Identify which cell holds the provided text, then report its [x, y] central coordinate. 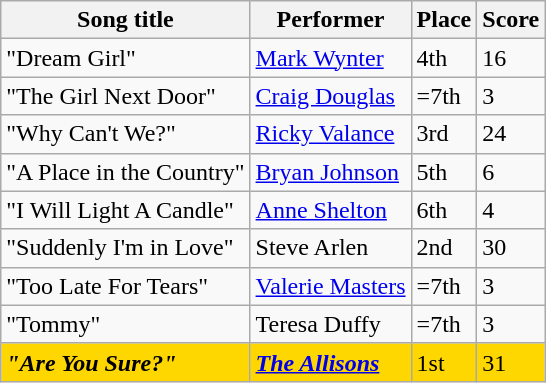
Steve Arlen [330, 248]
1st [444, 362]
16 [511, 58]
"Dream Girl" [126, 58]
Performer [330, 20]
4 [511, 210]
4th [444, 58]
Mark Wynter [330, 58]
"Suddenly I'm in Love" [126, 248]
Song title [126, 20]
Ricky Valance [330, 134]
Score [511, 20]
Place [444, 20]
The Allisons [330, 362]
"I Will Light A Candle" [126, 210]
6th [444, 210]
6 [511, 172]
2nd [444, 248]
31 [511, 362]
"The Girl Next Door" [126, 96]
Teresa Duffy [330, 324]
"Tommy" [126, 324]
Craig Douglas [330, 96]
"Too Late For Tears" [126, 286]
30 [511, 248]
"Why Can't We?" [126, 134]
5th [444, 172]
3rd [444, 134]
24 [511, 134]
Bryan Johnson [330, 172]
"A Place in the Country" [126, 172]
"Are You Sure?" [126, 362]
Anne Shelton [330, 210]
Valerie Masters [330, 286]
